Identify which cell holds the provided text, then report its (X, Y) central coordinate. 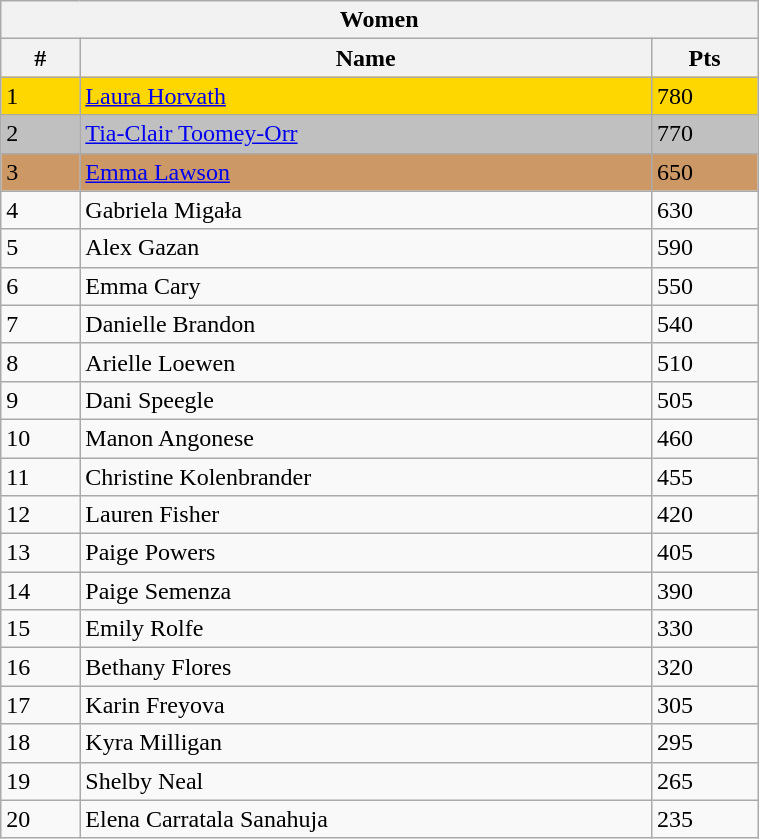
Paige Powers (366, 553)
460 (705, 438)
330 (705, 629)
6 (40, 286)
8 (40, 362)
# (40, 58)
Emily Rolfe (366, 629)
2 (40, 134)
770 (705, 134)
Emma Cary (366, 286)
16 (40, 667)
3 (40, 172)
1 (40, 96)
Christine Kolenbrander (366, 477)
405 (705, 553)
17 (40, 705)
630 (705, 210)
Women (380, 20)
420 (705, 515)
Karin Freyova (366, 705)
Manon Angonese (366, 438)
18 (40, 743)
320 (705, 667)
305 (705, 705)
20 (40, 819)
10 (40, 438)
13 (40, 553)
510 (705, 362)
4 (40, 210)
Alex Gazan (366, 248)
19 (40, 781)
Pts (705, 58)
540 (705, 324)
265 (705, 781)
Arielle Loewen (366, 362)
Bethany Flores (366, 667)
Name (366, 58)
390 (705, 591)
9 (40, 400)
15 (40, 629)
Paige Semenza (366, 591)
Kyra Milligan (366, 743)
Elena Carratala Sanahuja (366, 819)
295 (705, 743)
Dani Speegle (366, 400)
Lauren Fisher (366, 515)
7 (40, 324)
505 (705, 400)
Laura Horvath (366, 96)
590 (705, 248)
Tia-Clair Toomey-Orr (366, 134)
Danielle Brandon (366, 324)
Gabriela Migała (366, 210)
235 (705, 819)
455 (705, 477)
650 (705, 172)
Shelby Neal (366, 781)
14 (40, 591)
780 (705, 96)
Emma Lawson (366, 172)
5 (40, 248)
11 (40, 477)
12 (40, 515)
550 (705, 286)
